Provide the [X, Y] coordinate of the cell's center where the given text is located.  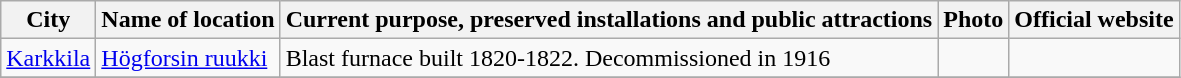
Current purpose, preserved installations and public attractions [609, 20]
Photo [974, 20]
Official website [1094, 20]
Blast furnace built 1820-1822. Decommissioned in 1916 [609, 58]
Name of location [188, 20]
Högforsin ruukki [188, 58]
Karkkila [48, 58]
City [48, 20]
